Determine the (x, y) coordinate at the center of the cell enclosing the given text.  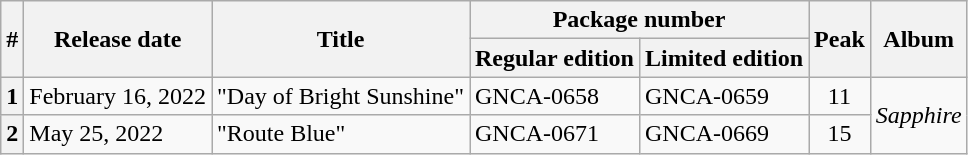
11 (840, 96)
1 (12, 96)
Peak (840, 39)
GNCA-0671 (555, 134)
GNCA-0669 (724, 134)
"Day of Bright Sunshine" (341, 96)
Release date (118, 39)
# (12, 39)
GNCA-0659 (724, 96)
February 16, 2022 (118, 96)
Regular edition (555, 58)
"Route Blue" (341, 134)
Limited edition (724, 58)
Package number (640, 20)
2 (12, 134)
Sapphire (918, 115)
May 25, 2022 (118, 134)
15 (840, 134)
Title (341, 39)
Album (918, 39)
GNCA-0658 (555, 96)
